Determine the (X, Y) coordinate at the center of the cell enclosing the given text.  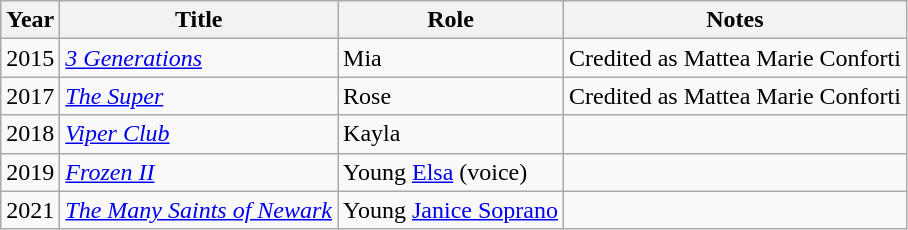
Young Elsa (voice) (451, 172)
Young Janice Soprano (451, 210)
2017 (30, 96)
Frozen II (199, 172)
2018 (30, 134)
Kayla (451, 134)
Viper Club (199, 134)
Role (451, 20)
The Super (199, 96)
2019 (30, 172)
3 Generations (199, 58)
Rose (451, 96)
Mia (451, 58)
The Many Saints of Newark (199, 210)
2015 (30, 58)
Year (30, 20)
Notes (734, 20)
2021 (30, 210)
Title (199, 20)
